Identify which cell holds the provided text, then report its [X, Y] central coordinate. 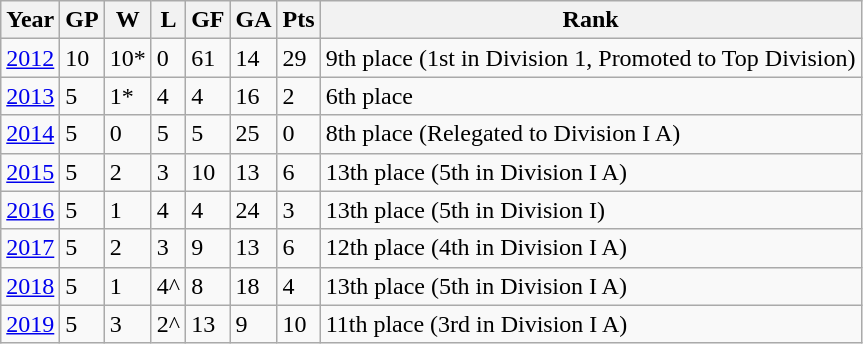
14 [254, 58]
2019 [30, 324]
L [168, 20]
61 [208, 58]
2012 [30, 58]
2018 [30, 286]
25 [254, 134]
6th place [590, 96]
2016 [30, 210]
18 [254, 286]
12th place (4th in Division I A) [590, 248]
16 [254, 96]
Rank [590, 20]
4^ [168, 286]
2017 [30, 248]
Pts [298, 20]
13th place (5th in Division I) [590, 210]
2015 [30, 172]
9th place (1st in Division 1, Promoted to Top Division) [590, 58]
1* [128, 96]
29 [298, 58]
GP [82, 20]
2014 [30, 134]
2013 [30, 96]
10* [128, 58]
GF [208, 20]
8 [208, 286]
11th place (3rd in Division I A) [590, 324]
2^ [168, 324]
GA [254, 20]
8th place (Relegated to Division I A) [590, 134]
24 [254, 210]
W [128, 20]
Year [30, 20]
